Identify which cell holds the provided text, then report its (X, Y) central coordinate. 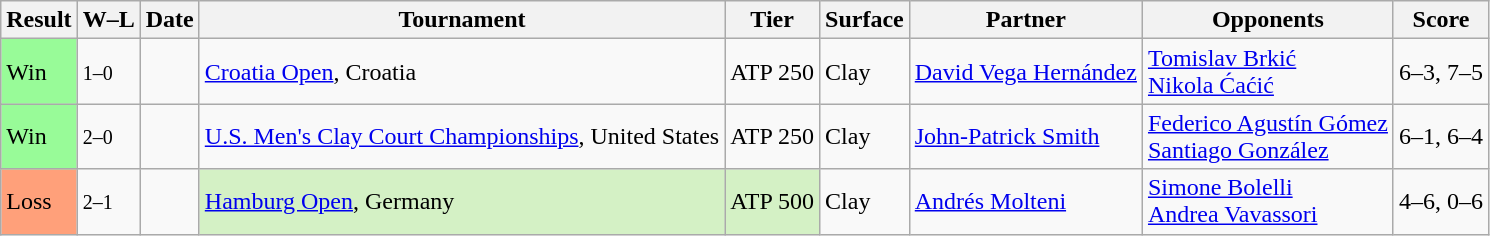
Score (1440, 20)
6–3, 7–5 (1440, 72)
Partner (1026, 20)
David Vega Hernández (1026, 72)
Hamburg Open, Germany (462, 202)
2–0 (108, 136)
W–L (108, 20)
Croatia Open, Croatia (462, 72)
6–1, 6–4 (1440, 136)
Result (39, 20)
Opponents (1268, 20)
Tier (772, 20)
John-Patrick Smith (1026, 136)
Tomislav Brkić Nikola Ćaćić (1268, 72)
Andrés Molteni (1026, 202)
2–1 (108, 202)
U.S. Men's Clay Court Championships, United States (462, 136)
1–0 (108, 72)
Simone Bolelli Andrea Vavassori (1268, 202)
Date (170, 20)
Tournament (462, 20)
Surface (865, 20)
4–6, 0–6 (1440, 202)
Loss (39, 202)
ATP 500 (772, 202)
Federico Agustín Gómez Santiago González (1268, 136)
